Locate the cell with the specified text and output its (x, y) center coordinate. 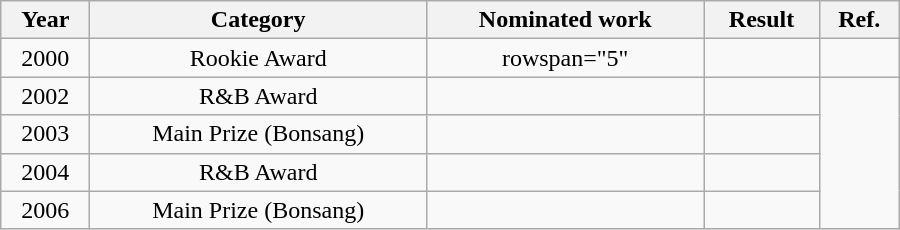
rowspan="5" (566, 58)
2002 (46, 96)
Nominated work (566, 20)
2000 (46, 58)
Rookie Award (258, 58)
2003 (46, 134)
2006 (46, 210)
2004 (46, 172)
Ref. (859, 20)
Category (258, 20)
Result (762, 20)
Year (46, 20)
